Capture the cell that displays the provided text and extract its (x, y) central coordinate. 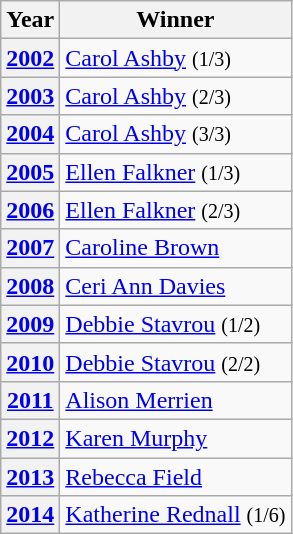
2010 (30, 362)
2012 (30, 438)
2002 (30, 58)
2003 (30, 96)
2006 (30, 210)
Winner (176, 20)
Caroline Brown (176, 248)
Year (30, 20)
Debbie Stavrou (2/2) (176, 362)
Debbie Stavrou (1/2) (176, 324)
Alison Merrien (176, 400)
Katherine Rednall (1/6) (176, 515)
2011 (30, 400)
2008 (30, 286)
2004 (30, 134)
Ellen Falkner (1/3) (176, 172)
Carol Ashby (1/3) (176, 58)
2007 (30, 248)
Carol Ashby (2/3) (176, 96)
2014 (30, 515)
2005 (30, 172)
Karen Murphy (176, 438)
Rebecca Field (176, 477)
Ellen Falkner (2/3) (176, 210)
Ceri Ann Davies (176, 286)
Carol Ashby (3/3) (176, 134)
2013 (30, 477)
2009 (30, 324)
